Find where the given text appears and provide that cell's center as (x, y) coordinate. 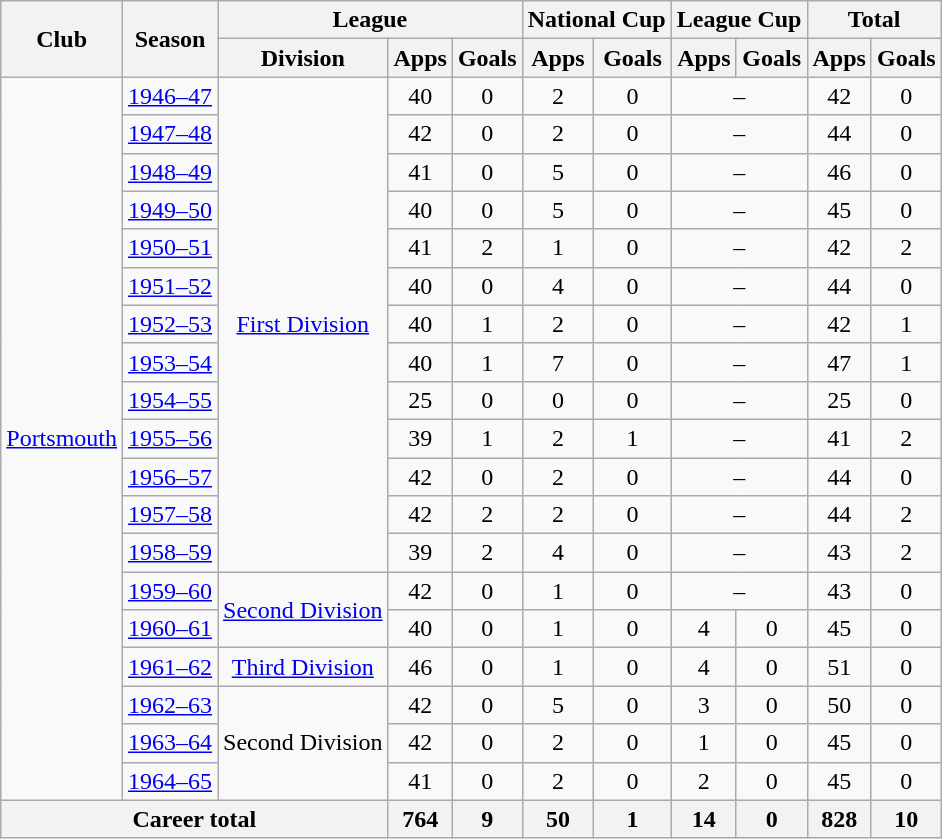
Season (170, 39)
League Cup (739, 20)
9 (487, 819)
Division (303, 58)
Portsmouth (62, 438)
First Division (303, 324)
1964–65 (170, 781)
1959–60 (170, 591)
Third Division (303, 667)
51 (839, 667)
828 (839, 819)
1961–62 (170, 667)
Total (874, 20)
National Cup (596, 20)
1960–61 (170, 629)
1950–51 (170, 248)
10 (906, 819)
1955–56 (170, 438)
1952–53 (170, 324)
1951–52 (170, 286)
764 (420, 819)
1949–50 (170, 210)
7 (558, 362)
League (370, 20)
1956–57 (170, 477)
1963–64 (170, 743)
3 (704, 705)
1946–47 (170, 96)
Club (62, 39)
1948–49 (170, 172)
Career total (194, 819)
1954–55 (170, 400)
47 (839, 362)
1962–63 (170, 705)
1957–58 (170, 515)
1958–59 (170, 553)
1953–54 (170, 362)
1947–48 (170, 134)
14 (704, 819)
